Detect which cell encompasses the target text, then output its [x, y] center coordinate. 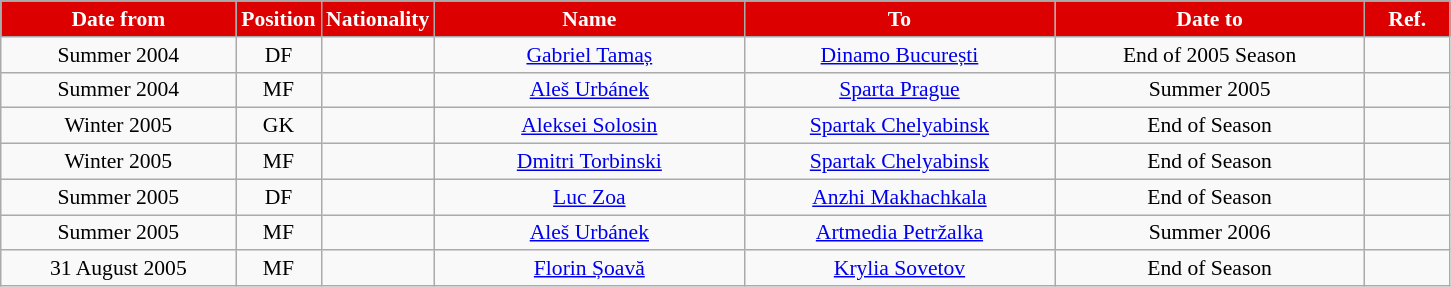
Date from [118, 19]
Dinamo București [899, 55]
End of 2005 Season [1210, 55]
Nationality [378, 19]
Dmitri Torbinski [589, 162]
Position [278, 19]
To [899, 19]
31 August 2005 [118, 269]
Gabriel Tamaș [589, 55]
Ref. [1408, 19]
GK [278, 126]
Florin Șoavă [589, 269]
Luc Zoa [589, 197]
Anzhi Makhachkala [899, 197]
Summer 2006 [1210, 233]
Artmedia Petržalka [899, 233]
Krylia Sovetov [899, 269]
Date to [1210, 19]
Name [589, 19]
Aleksei Solosin [589, 126]
Sparta Prague [899, 90]
